Extract the (x, y) coordinate from the center of the cell holding the provided text.  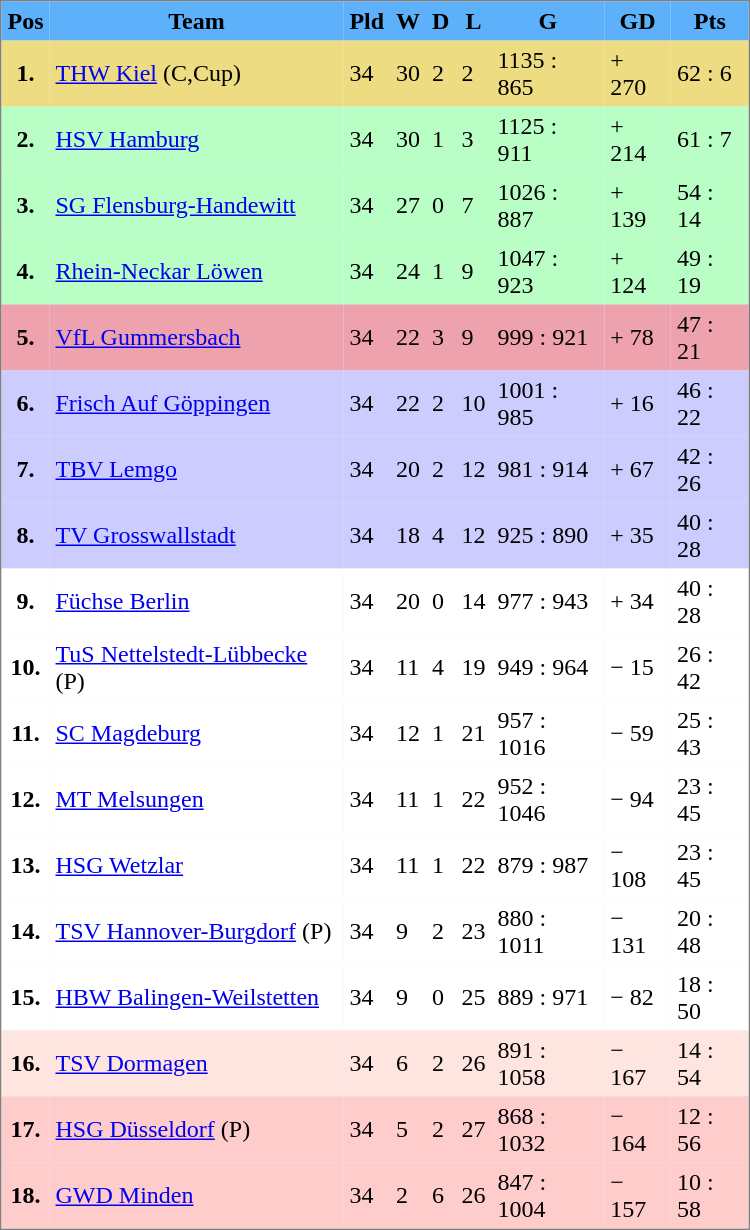
TBV Lemgo (197, 469)
7. (26, 469)
G (548, 22)
1026 : 887 (548, 205)
19 (473, 667)
17. (26, 1129)
HSG Düsseldorf (P) (197, 1129)
6. (26, 403)
Pld (366, 22)
18 : 50 (710, 997)
47 : 21 (710, 337)
14 : 54 (710, 1063)
− 164 (638, 1129)
+ 16 (638, 403)
3. (26, 205)
Pos (26, 22)
13. (26, 865)
8. (26, 535)
54 : 14 (710, 205)
1047 : 923 (548, 271)
15. (26, 997)
W (408, 22)
SC Magdeburg (197, 733)
847 : 1004 (548, 1195)
879 : 987 (548, 865)
D (440, 22)
HBW Balingen-Weilstetten (197, 997)
HSV Hamburg (197, 139)
4. (26, 271)
46 : 22 (710, 403)
1. (26, 73)
TSV Dormagen (197, 1063)
9. (26, 601)
952 : 1046 (548, 799)
62 : 6 (710, 73)
868 : 1032 (548, 1129)
− 108 (638, 865)
880 : 1011 (548, 931)
949 : 964 (548, 667)
10. (26, 667)
5. (26, 337)
1135 : 865 (548, 73)
10 : 58 (710, 1195)
889 : 971 (548, 997)
− 15 (638, 667)
HSG Wetzlar (197, 865)
12. (26, 799)
25 : 43 (710, 733)
5 (408, 1129)
+ 124 (638, 271)
+ 78 (638, 337)
14 (473, 601)
− 59 (638, 733)
GWD Minden (197, 1195)
Pts (710, 22)
+ 34 (638, 601)
20 : 48 (710, 931)
− 131 (638, 931)
VfL Gummersbach (197, 337)
TuS Nettelstedt-Lübbecke (P) (197, 667)
SG Flensburg-Handewitt (197, 205)
− 82 (638, 997)
14. (26, 931)
23 (473, 931)
999 : 921 (548, 337)
12 : 56 (710, 1129)
+ 35 (638, 535)
Team (197, 22)
18 (408, 535)
− 167 (638, 1063)
Frisch Auf Göppingen (197, 403)
925 : 890 (548, 535)
25 (473, 997)
MT Melsungen (197, 799)
+ 139 (638, 205)
L (473, 22)
16. (26, 1063)
18. (26, 1195)
42 : 26 (710, 469)
THW Kiel (C,Cup) (197, 73)
977 : 943 (548, 601)
2. (26, 139)
10 (473, 403)
49 : 19 (710, 271)
11. (26, 733)
1001 : 985 (548, 403)
1125 : 911 (548, 139)
− 94 (638, 799)
+ 270 (638, 73)
+ 67 (638, 469)
957 : 1016 (548, 733)
+ 214 (638, 139)
24 (408, 271)
7 (473, 205)
Rhein-Neckar Löwen (197, 271)
TV Grosswallstadt (197, 535)
TSV Hannover-Burgdorf (P) (197, 931)
GD (638, 22)
21 (473, 733)
891 : 1058 (548, 1063)
Füchse Berlin (197, 601)
− 157 (638, 1195)
26 : 42 (710, 667)
61 : 7 (710, 139)
981 : 914 (548, 469)
